Determine the [x, y] coordinate at the center of the cell enclosing the given text.  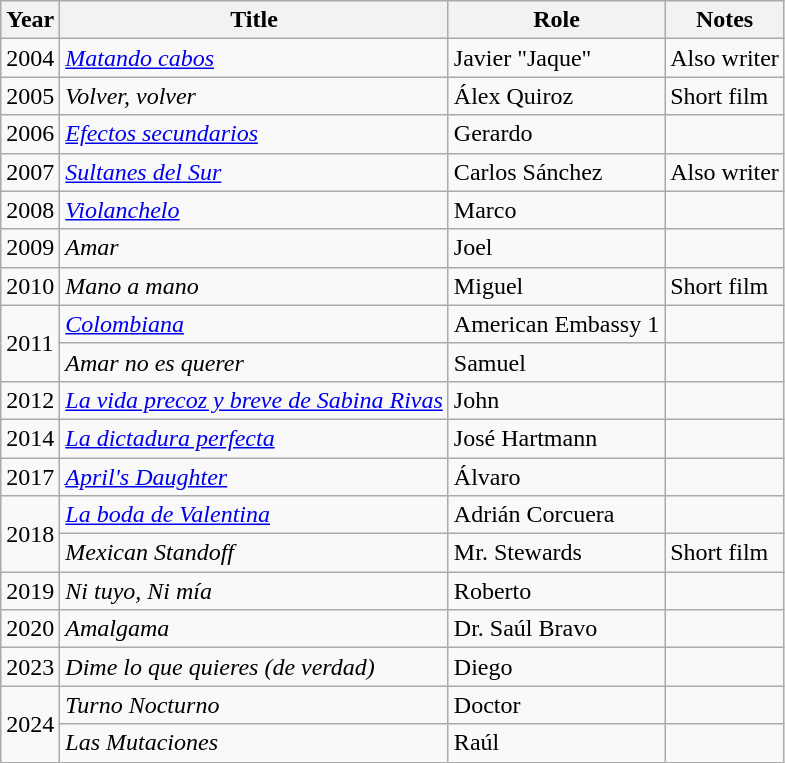
2019 [30, 591]
2009 [30, 248]
Dime lo que quieres (de verdad) [254, 667]
Miguel [556, 286]
Notes [725, 20]
2018 [30, 534]
Álex Quiroz [556, 96]
Gerardo [556, 134]
Dr. Saúl Bravo [556, 629]
Mr. Stewards [556, 553]
Turno Nocturno [254, 705]
2020 [30, 629]
Diego [556, 667]
Ni tuyo, Ni mía [254, 591]
Marco [556, 210]
2017 [30, 477]
Matando cabos [254, 58]
Mexican Standoff [254, 553]
La vida precoz y breve de Sabina Rivas [254, 400]
2005 [30, 96]
La boda de Valentina [254, 515]
2023 [30, 667]
Violanchelo [254, 210]
Doctor [556, 705]
Amalgama [254, 629]
Year [30, 20]
John [556, 400]
April's Daughter [254, 477]
2012 [30, 400]
La dictadura perfecta [254, 438]
Roberto [556, 591]
2006 [30, 134]
Carlos Sánchez [556, 172]
Amar no es querer [254, 362]
José Hartmann [556, 438]
Raúl [556, 743]
Javier "Jaque" [556, 58]
Title [254, 20]
Sultanes del Sur [254, 172]
2024 [30, 724]
2014 [30, 438]
Volver, volver [254, 96]
Role [556, 20]
2004 [30, 58]
Efectos secundarios [254, 134]
Las Mutaciones [254, 743]
2008 [30, 210]
Mano a mano [254, 286]
Joel [556, 248]
2011 [30, 343]
Amar [254, 248]
2007 [30, 172]
2010 [30, 286]
Adrián Corcuera [556, 515]
Álvaro [556, 477]
American Embassy 1 [556, 324]
Colombiana [254, 324]
Samuel [556, 362]
